Extract the [x, y] coordinate from the center of the cell holding the provided text.  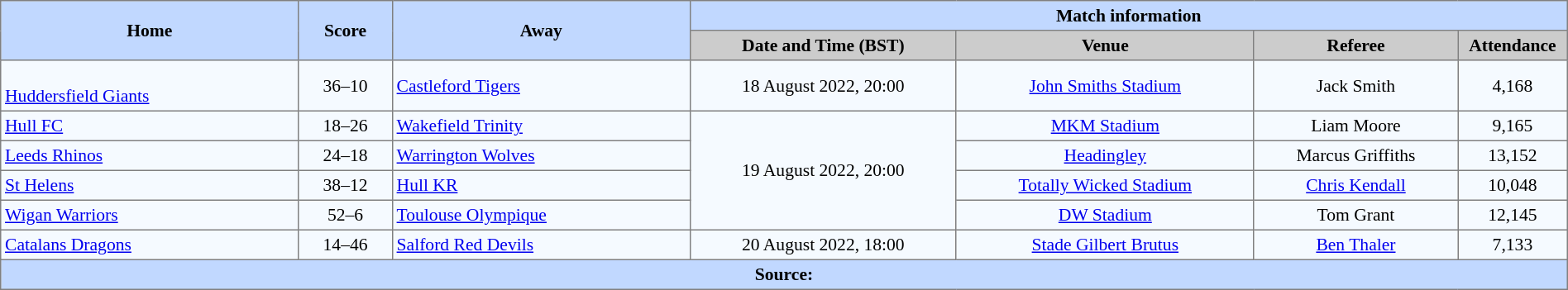
Attendance [1513, 45]
Leeds Rhinos [150, 155]
20 August 2022, 18:00 [823, 245]
Referee [1355, 45]
Salford Red Devils [541, 245]
John Smiths Stadium [1105, 86]
10,048 [1513, 185]
Tom Grant [1355, 215]
Match information [1128, 16]
Venue [1105, 45]
Headingley [1105, 155]
Home [150, 31]
9,165 [1513, 126]
Hull KR [541, 185]
36–10 [346, 86]
MKM Stadium [1105, 126]
Totally Wicked Stadium [1105, 185]
Castleford Tigers [541, 86]
Warrington Wolves [541, 155]
Hull FC [150, 126]
14–46 [346, 245]
DW Stadium [1105, 215]
Score [346, 31]
Marcus Griffiths [1355, 155]
Away [541, 31]
19 August 2022, 20:00 [823, 170]
12,145 [1513, 215]
Catalans Dragons [150, 245]
38–12 [346, 185]
52–6 [346, 215]
Jack Smith [1355, 86]
Source: [784, 274]
St Helens [150, 185]
Liam Moore [1355, 126]
Wakefield Trinity [541, 126]
24–18 [346, 155]
Date and Time (BST) [823, 45]
Toulouse Olympique [541, 215]
Huddersfield Giants [150, 86]
Ben Thaler [1355, 245]
Chris Kendall [1355, 185]
Stade Gilbert Brutus [1105, 245]
13,152 [1513, 155]
Wigan Warriors [150, 215]
7,133 [1513, 245]
18 August 2022, 20:00 [823, 86]
4,168 [1513, 86]
18–26 [346, 126]
